Search for the cell housing the specified text and yield its (X, Y) center coordinate. 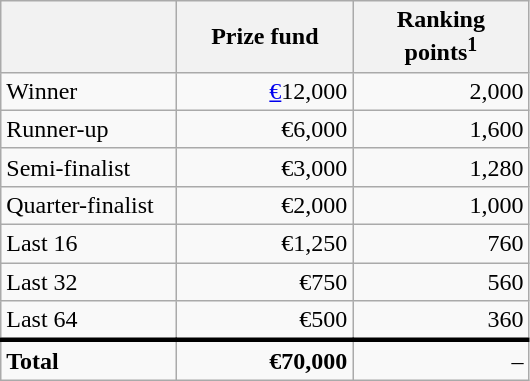
€70,000 (265, 360)
1,000 (441, 205)
Ranking points1 (441, 37)
Semi-finalist (89, 167)
Last 32 (89, 282)
560 (441, 282)
Last 16 (89, 244)
760 (441, 244)
€750 (265, 282)
Runner-up (89, 129)
1,280 (441, 167)
€6,000 (265, 129)
Prize fund (265, 37)
360 (441, 321)
Winner (89, 91)
€500 (265, 321)
2,000 (441, 91)
Last 64 (89, 321)
Total (89, 360)
– (441, 360)
€1,250 (265, 244)
€3,000 (265, 167)
€12,000 (265, 91)
1,600 (441, 129)
Quarter-finalist (89, 205)
€2,000 (265, 205)
